Extract the [x, y] coordinate from the center of the cell holding the provided text.  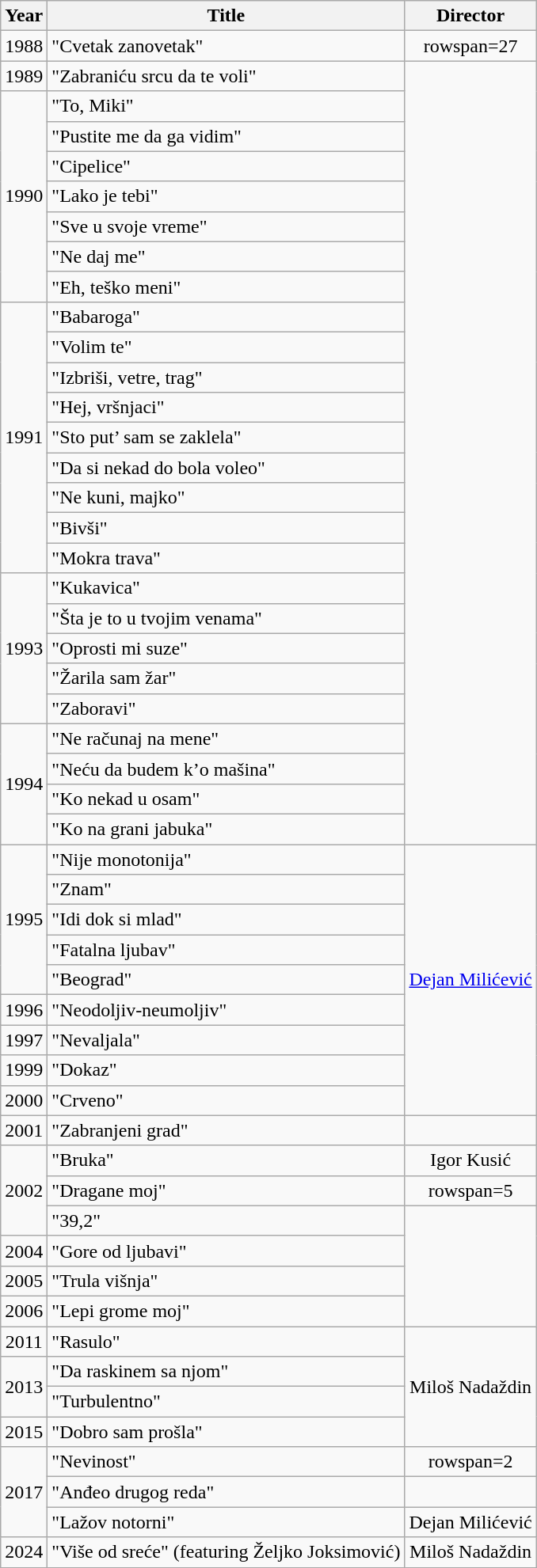
"Rasulo" [227, 1342]
"Nije monotonija" [227, 859]
"Volim te" [227, 347]
2015 [24, 1432]
"Eh, teško meni" [227, 287]
"Anđeo drugog reda" [227, 1492]
rowspan=27 [470, 46]
1995 [24, 919]
"Sto put’ sam se zaklela" [227, 438]
"Beograd" [227, 980]
"Žarila sam žar" [227, 678]
2011 [24, 1342]
"Oprosti mi suze" [227, 648]
"Idi dok si mlad" [227, 920]
"Ne kuni, majko" [227, 498]
"To, Miki" [227, 106]
1989 [24, 76]
Year [24, 16]
2005 [24, 1281]
"Lepi grome moj" [227, 1311]
1991 [24, 437]
"Hej, vršnjaci" [227, 408]
"Trula višnja" [227, 1281]
"Više od sreće" (featuring Željko Joksimović) [227, 1552]
rowspan=2 [470, 1462]
"Bivši" [227, 528]
1994 [24, 784]
"Babaroga" [227, 317]
"Dobro sam prošla" [227, 1432]
"Sve u svoje vreme" [227, 226]
Title [227, 16]
"Nevaljala" [227, 1040]
2002 [24, 1190]
"Nevinost" [227, 1462]
2017 [24, 1492]
"Da raskinem sa njom" [227, 1372]
"Cipelice" [227, 166]
"Gore od ljubavi" [227, 1251]
rowspan=5 [470, 1190]
"Ne daj me" [227, 256]
2024 [24, 1552]
1996 [24, 1010]
2013 [24, 1387]
"Da si nekad do bola voleo" [227, 468]
"Lažov notorni" [227, 1522]
"Ne računaj na mene" [227, 738]
"Dragane moj" [227, 1190]
"Cvetak zanovetak" [227, 46]
"Turbulentno" [227, 1402]
"Kukavica" [227, 588]
"Neću da budem k’o mašina" [227, 769]
"Neodoljiv-neumoljiv" [227, 1010]
1999 [24, 1070]
Igor Kusić [470, 1160]
"Izbriši, vetre, trag" [227, 378]
"Lako je tebi" [227, 196]
"Dokaz" [227, 1070]
2006 [24, 1311]
"Ko nekad u osam" [227, 799]
"Fatalna ljubav" [227, 950]
"Mokra trava" [227, 558]
"Ko na grani jabuka" [227, 829]
1990 [24, 196]
2000 [24, 1100]
"Zaboravi" [227, 708]
"Bruka" [227, 1160]
1988 [24, 46]
"Crveno" [227, 1100]
1993 [24, 648]
2001 [24, 1130]
2004 [24, 1251]
"Zabranjeni grad" [227, 1130]
1997 [24, 1040]
Director [470, 16]
"39,2" [227, 1221]
"Šta je to u tvojim venama" [227, 618]
"Pustite me da ga vidim" [227, 136]
"Zabraniću srcu da te voli" [227, 76]
"Znam" [227, 890]
